Determine the (x, y) coordinate at the center of the cell enclosing the given text.  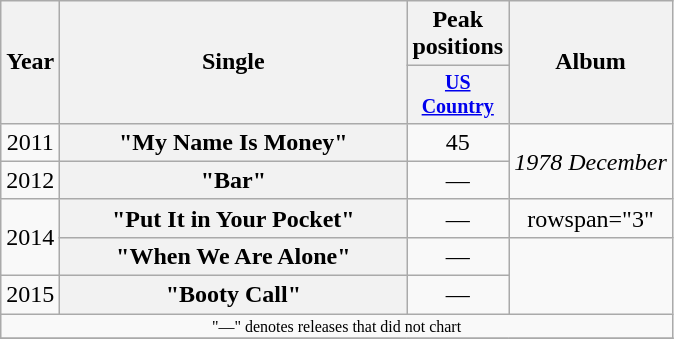
"My Name Is Money" (234, 142)
"—" denotes releases that did not chart (337, 326)
US Country (458, 94)
"Booty Call" (234, 295)
Album (591, 62)
2011 (30, 142)
"Put It in Your Pocket" (234, 218)
2014 (30, 237)
1978 December (591, 161)
Single (234, 62)
Year (30, 62)
45 (458, 142)
2015 (30, 295)
Peak positions (458, 34)
"Bar" (234, 180)
2012 (30, 180)
rowspan="3" (591, 218)
"When We Are Alone" (234, 256)
